Extract the (X, Y) coordinate from the center of the cell holding the provided text.  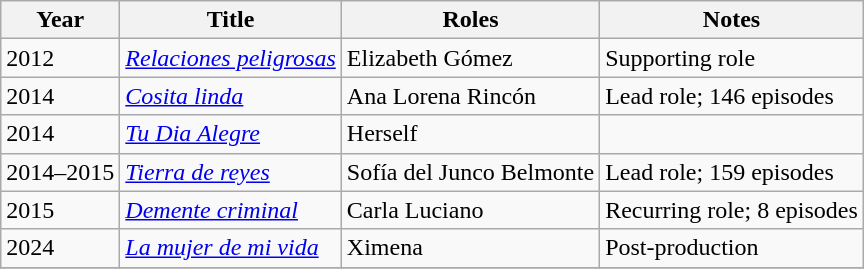
Recurring role; 8 episodes (732, 210)
Elizabeth Gómez (470, 58)
Title (230, 20)
Ximena (470, 248)
Relaciones peligrosas (230, 58)
2015 (60, 210)
Demente criminal (230, 210)
Ana Lorena Rincón (470, 96)
Sofía del Junco Belmonte (470, 172)
Roles (470, 20)
2014–2015 (60, 172)
2024 (60, 248)
Herself (470, 134)
Lead role; 146 episodes (732, 96)
2012 (60, 58)
Post-production (732, 248)
Notes (732, 20)
Tu Dia Alegre (230, 134)
Cosita linda (230, 96)
Lead role; 159 episodes (732, 172)
Year (60, 20)
Tierra de reyes (230, 172)
Carla Luciano (470, 210)
Supporting role (732, 58)
La mujer de mi vida (230, 248)
